Output the [x, y] coordinate of the center of the cell containing the given text.  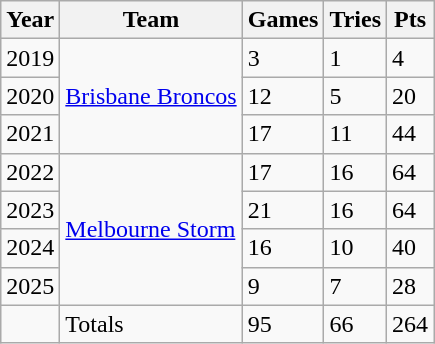
2024 [30, 248]
40 [410, 248]
28 [410, 286]
Tries [356, 20]
3 [283, 58]
11 [356, 134]
Melbourne Storm [151, 229]
2025 [30, 286]
1 [356, 58]
5 [356, 96]
95 [283, 324]
Team [151, 20]
Year [30, 20]
2020 [30, 96]
264 [410, 324]
12 [283, 96]
2022 [30, 172]
2023 [30, 210]
20 [410, 96]
4 [410, 58]
7 [356, 286]
Pts [410, 20]
10 [356, 248]
21 [283, 210]
9 [283, 286]
Brisbane Broncos [151, 96]
Totals [151, 324]
66 [356, 324]
2021 [30, 134]
44 [410, 134]
Games [283, 20]
2019 [30, 58]
